For the text-containing cell, return its midpoint in (x, y) coordinate format. 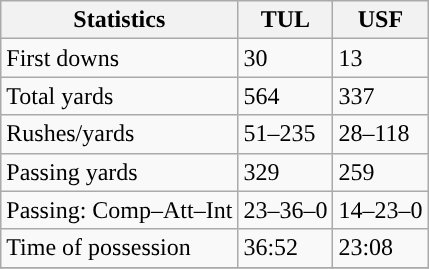
23:08 (380, 248)
259 (380, 172)
329 (286, 172)
Passing: Comp–Att–Int (120, 210)
36:52 (286, 248)
337 (380, 96)
Passing yards (120, 172)
51–235 (286, 134)
Statistics (120, 20)
13 (380, 58)
First downs (120, 58)
30 (286, 58)
14–23–0 (380, 210)
TUL (286, 20)
564 (286, 96)
Total yards (120, 96)
Rushes/yards (120, 134)
Time of possession (120, 248)
23–36–0 (286, 210)
28–118 (380, 134)
USF (380, 20)
